Find where the given text appears and provide that cell's center as (x, y) coordinate. 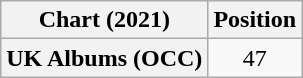
Chart (2021) (104, 20)
UK Albums (OCC) (104, 58)
Position (255, 20)
47 (255, 58)
